Search for the cell housing the specified text and yield its (x, y) center coordinate. 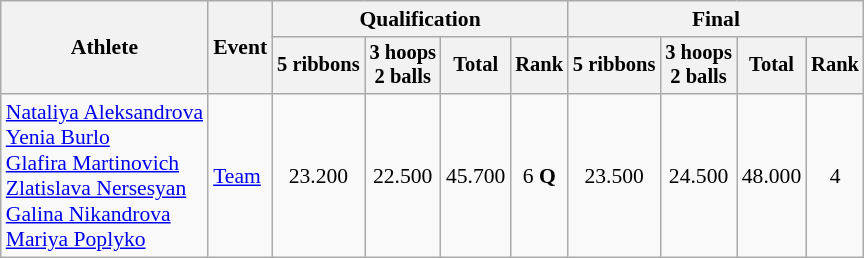
Event (240, 48)
23.500 (614, 176)
6 Q (539, 176)
Nataliya AleksandrovaYenia BurloGlafira MartinovichZlatislava NersesyanGalina NikandrovaMariya Poplyko (104, 176)
22.500 (403, 176)
48.000 (772, 176)
23.200 (318, 176)
Qualification (420, 19)
24.500 (698, 176)
Final (716, 19)
45.700 (476, 176)
4 (835, 176)
Athlete (104, 48)
Team (240, 176)
